Detect which cell encompasses the target text, then output its [X, Y] center coordinate. 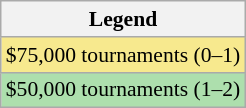
$75,000 tournaments (0–1) [124, 55]
$50,000 tournaments (1–2) [124, 90]
Legend [124, 19]
